Output the [X, Y] coordinate of the center of the cell containing the given text.  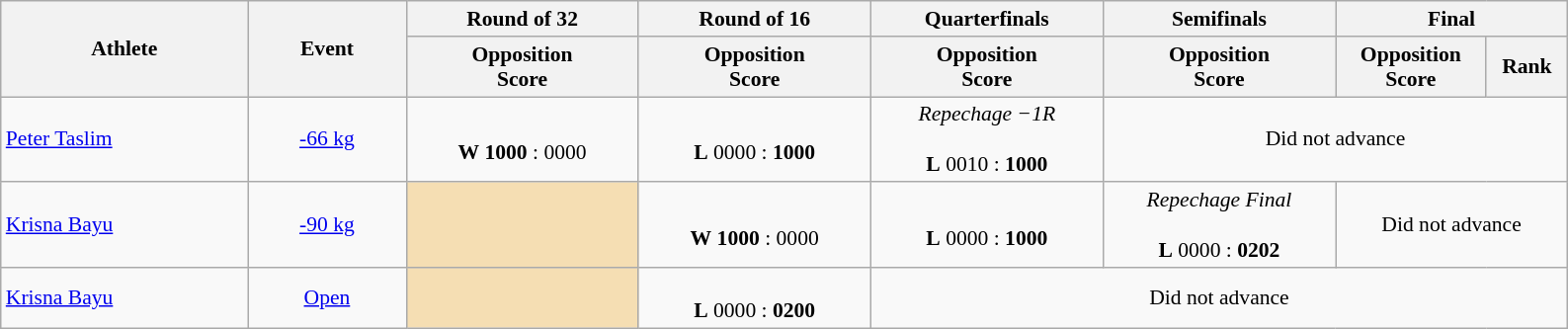
Peter Taslim [124, 140]
-66 kg [327, 140]
Repechage Final L 0000 : 0202 [1219, 225]
Quarterfinals [986, 19]
Athlete [124, 49]
L 0000 : 0200 [755, 298]
Final [1452, 19]
Round of 16 [755, 19]
Round of 32 [522, 19]
Open [327, 298]
Event [327, 49]
-90 kg [327, 225]
Rank [1527, 67]
Semifinals [1219, 19]
Repechage −1R L 0010 : 1000 [986, 140]
